Provide the (x, y) coordinate of the cell's center where the given text is located.  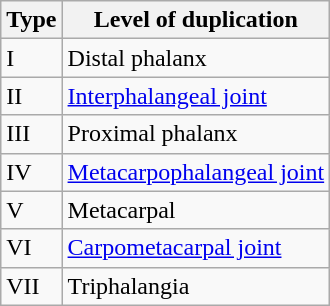
Triphalangia (196, 286)
Interphalangeal joint (196, 96)
VII (32, 286)
Type (32, 20)
IV (32, 172)
Level of duplication (196, 20)
Metacarpal (196, 210)
Carpometacarpal joint (196, 248)
III (32, 134)
Metacarpophalangeal joint (196, 172)
V (32, 210)
II (32, 96)
Proximal phalanx (196, 134)
Distal phalanx (196, 58)
VI (32, 248)
I (32, 58)
